Locate the cell with the specified text and output its (X, Y) center coordinate. 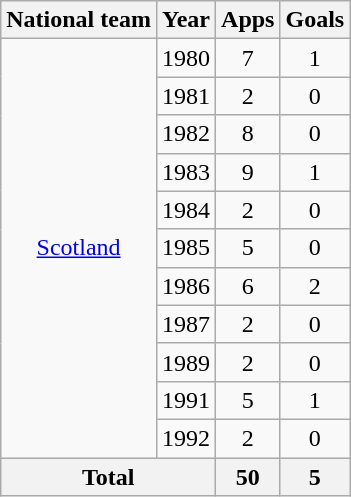
1981 (186, 96)
1982 (186, 134)
1991 (186, 400)
1985 (186, 248)
1986 (186, 286)
50 (248, 477)
1980 (186, 58)
Total (108, 477)
1987 (186, 324)
Goals (315, 20)
Apps (248, 20)
1989 (186, 362)
7 (248, 58)
1983 (186, 172)
9 (248, 172)
Scotland (79, 248)
8 (248, 134)
6 (248, 286)
1984 (186, 210)
1992 (186, 438)
Year (186, 20)
National team (79, 20)
